Locate the cell with the specified text and output its [x, y] center coordinate. 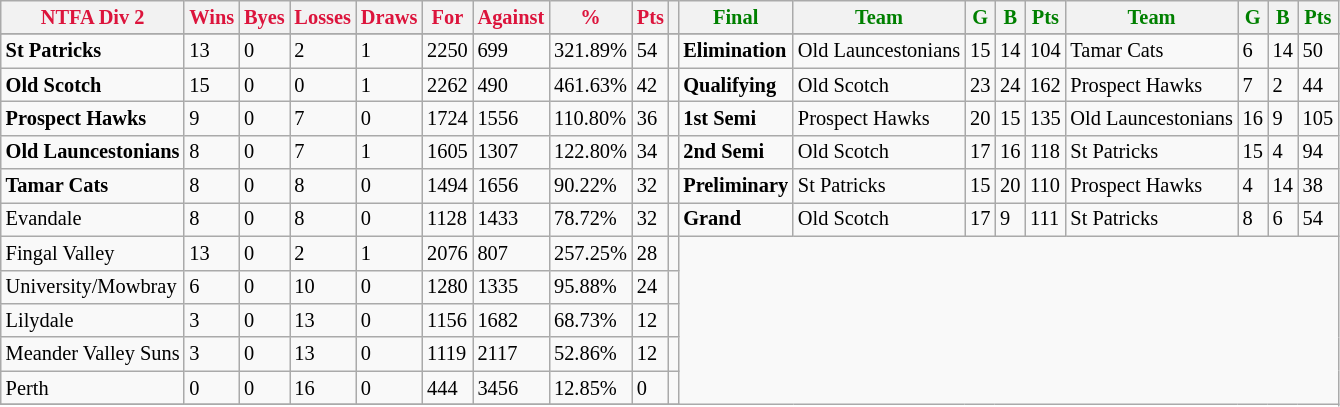
257.25% [590, 253]
2076 [447, 253]
321.89% [590, 51]
University/Mowbray [93, 287]
2262 [447, 85]
52.86% [590, 354]
104 [1045, 51]
1119 [447, 354]
444 [447, 388]
For [447, 17]
1st Semi [736, 118]
1494 [447, 186]
1156 [447, 320]
Preliminary [736, 186]
95.88% [590, 287]
Perth [93, 388]
1433 [512, 219]
699 [512, 51]
34 [650, 152]
1724 [447, 118]
50 [1318, 51]
110.80% [590, 118]
1556 [512, 118]
807 [512, 253]
12.85% [590, 388]
1128 [447, 219]
Fingal Valley [93, 253]
118 [1045, 152]
122.80% [590, 152]
1656 [512, 186]
Meander Valley Suns [93, 354]
78.72% [590, 219]
111 [1045, 219]
28 [650, 253]
44 [1318, 85]
% [590, 17]
36 [650, 118]
Grand [736, 219]
461.63% [590, 85]
Elimination [736, 51]
23 [980, 85]
1335 [512, 287]
10 [323, 287]
90.22% [590, 186]
Draws [389, 17]
Against [512, 17]
38 [1318, 186]
94 [1318, 152]
NTFA Div 2 [93, 17]
1682 [512, 320]
2250 [447, 51]
Evandale [93, 219]
42 [650, 85]
162 [1045, 85]
Lilydale [93, 320]
Losses [323, 17]
Byes [264, 17]
2nd Semi [736, 152]
Qualifying [736, 85]
Final [736, 17]
490 [512, 85]
68.73% [590, 320]
1280 [447, 287]
Wins [212, 17]
105 [1318, 118]
2117 [512, 354]
1307 [512, 152]
3456 [512, 388]
135 [1045, 118]
1605 [447, 152]
110 [1045, 186]
